For the text-containing cell, return its midpoint in (x, y) coordinate format. 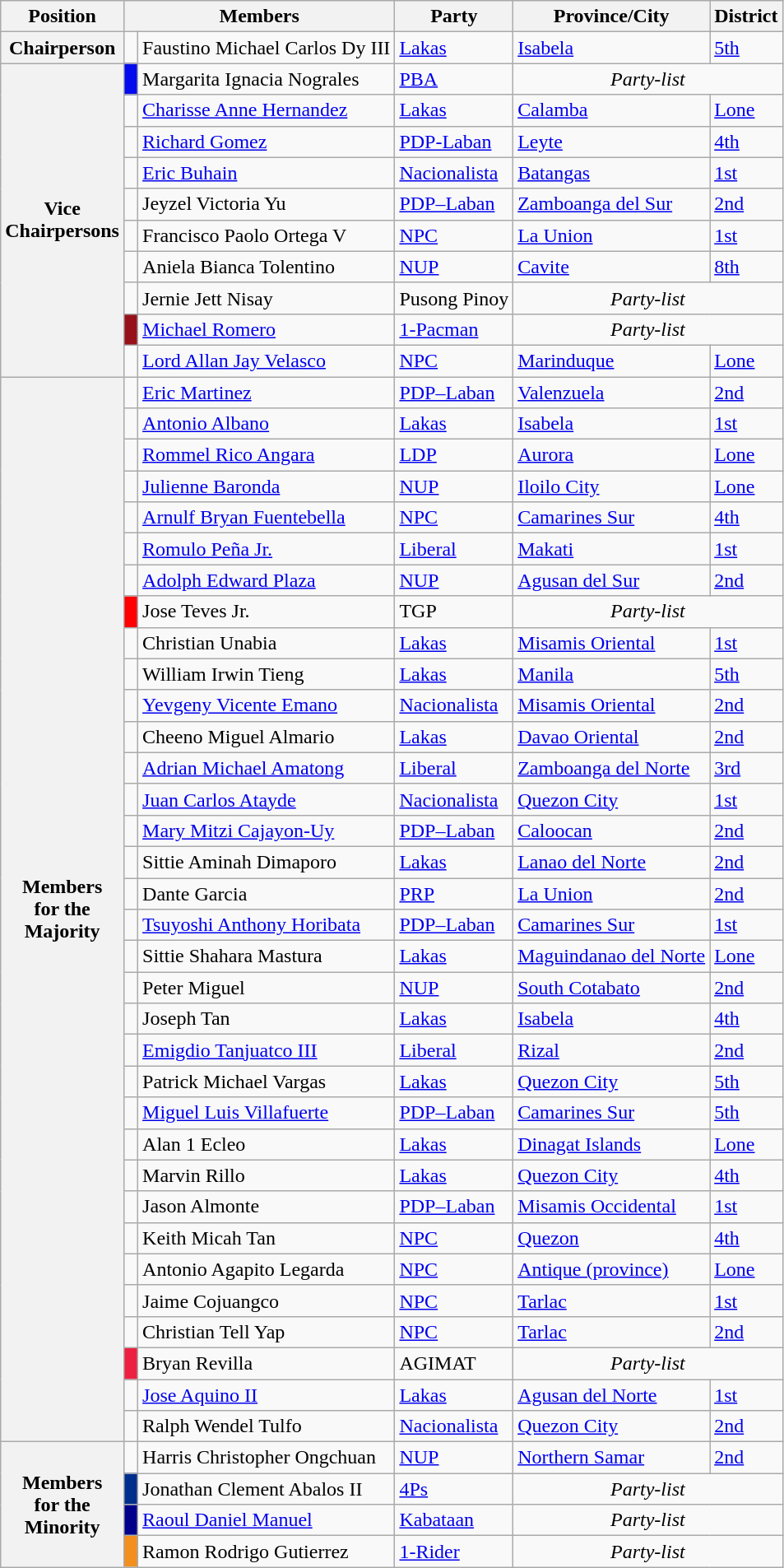
8th (746, 267)
Miguel Luis Villafuerte (267, 1113)
Rommel Rico Angara (267, 455)
District (746, 16)
Jaime Cojuangco (267, 1300)
Adolph Edward Plaza (267, 580)
Tsuyoshi Anthony Horibata (267, 925)
ViceChairpersons (63, 221)
Yevgeny Vicente Emano (267, 705)
Antonio Albano (267, 424)
4Ps (454, 1489)
Calamba (612, 110)
Aurora (612, 455)
Antonio Agapito Legarda (267, 1269)
PDP-Laban (454, 142)
Marvin Rillo (267, 1175)
Davao Oriental (612, 737)
Jonathan Clement Abalos II (267, 1489)
PRP (454, 893)
Sittie Shahara Mastura (267, 956)
Position (63, 16)
Harris Christopher Ongchuan (267, 1458)
Faustino Michael Carlos Dy III (267, 48)
Alan 1 Ecleo (267, 1144)
AGIMAT (454, 1363)
Iloilo City (612, 486)
Julienne Baronda (267, 486)
Margarita Ignacia Nograles (267, 79)
Jernie Jett Nisay (267, 298)
Agusan del Norte (612, 1395)
Juan Carlos Atayde (267, 799)
Aniela Bianca Tolentino (267, 267)
Richard Gomez (267, 142)
Ramon Rodrigo Gutierrez (267, 1552)
Marinduque (612, 361)
Raoul Daniel Manuel (267, 1520)
3rd (746, 768)
Arnulf Bryan Fuentebella (267, 518)
Agusan del Sur (612, 580)
Jose Teves Jr. (267, 612)
Emigdio Tanjuatco III (267, 1050)
Eric Martinez (267, 393)
Christian Tell Yap (267, 1332)
Rizal (612, 1050)
Antique (province) (612, 1269)
Christian Unabia (267, 643)
Sittie Aminah Dimaporo (267, 862)
Mary Mitzi Cajayon-Uy (267, 831)
TGP (454, 612)
Ralph Wendel Tulfo (267, 1426)
1-Rider (454, 1552)
Keith Micah Tan (267, 1238)
Zamboanga del Sur (612, 204)
Misamis Occidental (612, 1207)
Lord Allan Jay Velasco (267, 361)
William Irwin Tieng (267, 674)
Chairperson (63, 48)
Valenzuela (612, 393)
Dante Garcia (267, 893)
Caloocan (612, 831)
PBA (454, 79)
Membersfor theMinority (63, 1505)
Jose Aquino II (267, 1395)
Bryan Revilla (267, 1363)
Makati (612, 549)
Peter Miguel (267, 988)
LDP (454, 455)
Francisco Paolo Ortega V (267, 235)
Northern Samar (612, 1458)
Kabataan (454, 1520)
Michael Romero (267, 329)
Patrick Michael Vargas (267, 1082)
Province/City (612, 16)
Romulo Peña Jr. (267, 549)
Leyte (612, 142)
Charisse Anne Hernandez (267, 110)
Quezon (612, 1238)
Members (258, 16)
Manila (612, 674)
South Cotabato (612, 988)
Cheeno Miguel Almario (267, 737)
Dinagat Islands (612, 1144)
Jeyzel Victoria Yu (267, 204)
Cavite (612, 267)
Adrian Michael Amatong (267, 768)
Zamboanga del Norte (612, 768)
Batangas (612, 173)
1-Pacman (454, 329)
Party (454, 16)
Pusong Pinoy (454, 298)
Jason Almonte (267, 1207)
Membersfor theMajority (63, 910)
Joseph Tan (267, 1019)
Lanao del Norte (612, 862)
Eric Buhain (267, 173)
Maguindanao del Norte (612, 956)
